Return [X, Y] of the center of cell containing provided text 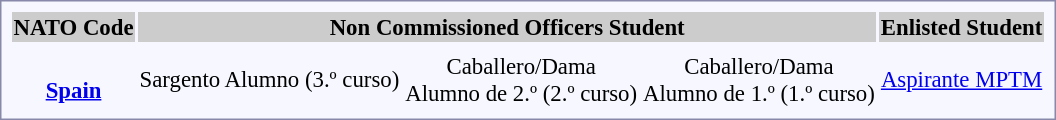
Caballero/DamaAlumno de 2.º (2.º curso) [522, 80]
Non Commissioned Officers Student [507, 27]
Enlisted Student [961, 27]
Spain [74, 76]
NATO Code [74, 27]
Sargento Alumno (3.º curso) [270, 80]
Caballero/DamaAlumno de 1.º (1.º curso) [760, 80]
Aspirante MPTM [961, 80]
